Search for the cell housing the specified text and yield its (x, y) center coordinate. 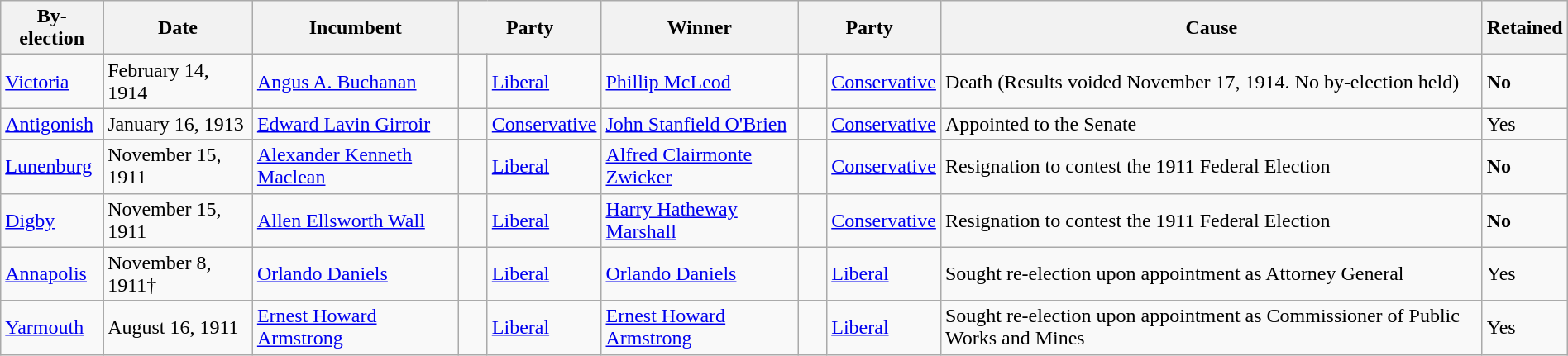
Alfred Clairmonte Zwicker (700, 167)
Victoria (52, 81)
Annapolis (52, 274)
Lunenburg (52, 167)
Death (Results voided November 17, 1914. No by-election held) (1211, 81)
Sought re-election upon appointment as Commissioner of Public Works and Mines (1211, 327)
Allen Ellsworth Wall (356, 220)
Yarmouth (52, 327)
Incumbent (356, 28)
Antigonish (52, 124)
Retained (1525, 28)
Cause (1211, 28)
February 14, 1914 (179, 81)
January 16, 1913 (179, 124)
Phillip McLeod (700, 81)
Alexander Kenneth Maclean (356, 167)
Date (179, 28)
Winner (700, 28)
Appointed to the Senate (1211, 124)
John Stanfield O'Brien (700, 124)
Edward Lavin Girroir (356, 124)
Sought re-election upon appointment as Attorney General (1211, 274)
By-election (52, 28)
August 16, 1911 (179, 327)
Digby (52, 220)
November 8, 1911† (179, 274)
Angus A. Buchanan (356, 81)
Harry Hatheway Marshall (700, 220)
